Output the [x, y] coordinate of the center of the cell containing the given text.  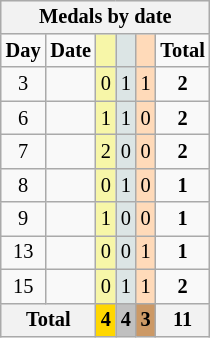
11 [183, 320]
15 [24, 286]
9 [24, 219]
Medals by date [106, 17]
6 [24, 118]
7 [24, 152]
Date [71, 51]
13 [24, 253]
8 [24, 185]
Day [24, 51]
